Scan for the cell matching the given text and deliver its (X, Y) coordinate at center. 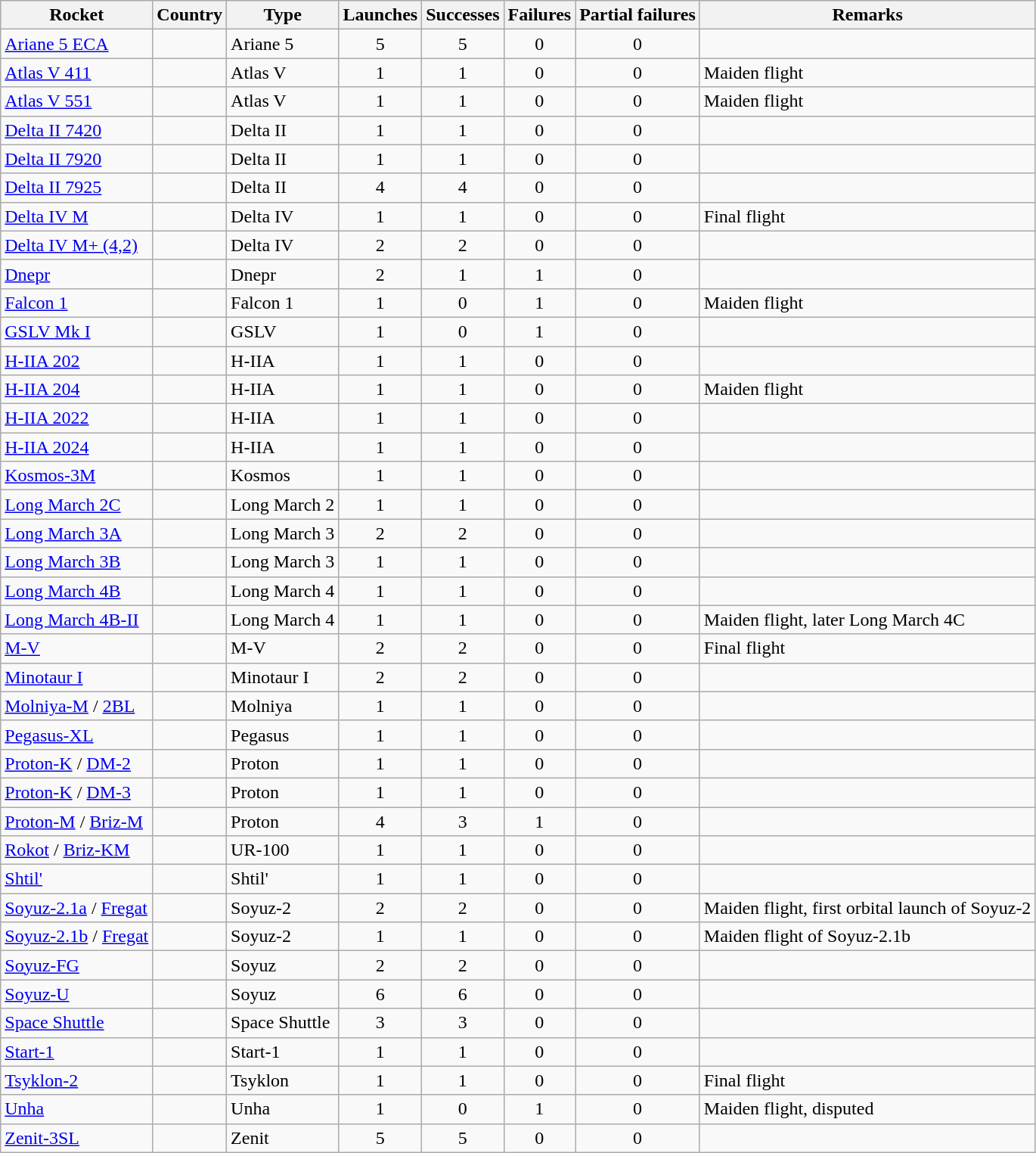
Soyuz-2.1b / Fregat (77, 937)
Kosmos (283, 476)
Delta IV M (77, 216)
GSLV Mk I (77, 331)
Type (283, 15)
Rokot / Briz-KM (77, 850)
Country (190, 15)
Long March 4B (77, 591)
Molniya (283, 706)
Launches (380, 15)
Ariane 5 (283, 44)
Proton-M / Briz-M (77, 821)
Pegasus (283, 735)
Delta II 7420 (77, 130)
Atlas V 551 (77, 101)
Long March 3B (77, 562)
Delta IV M+ (4,2) (77, 245)
Soyuz-U (77, 994)
UR-100 (283, 850)
Zenit-3SL (77, 1138)
Delta II 7920 (77, 159)
Failures (540, 15)
Tsyklon (283, 1080)
Long March 2 (283, 505)
Long March 3A (77, 533)
H-IIA 2022 (77, 418)
Pegasus-XL (77, 735)
Tsyklon-2 (77, 1080)
Delta II 7925 (77, 188)
Molniya-M / 2BL (77, 706)
H-IIA 202 (77, 361)
Maiden flight of Soyuz-2.1b (867, 937)
Proton-K / DM-3 (77, 792)
Long March 2C (77, 505)
Maiden flight, later Long March 4C (867, 620)
Rocket (77, 15)
H-IIA 2024 (77, 447)
Successes (463, 15)
Maiden flight, disputed (867, 1109)
GSLV (283, 331)
Ariane 5 ECA (77, 44)
Remarks (867, 15)
H-IIA 204 (77, 390)
Partial failures (638, 15)
Long March 4B-II (77, 620)
Zenit (283, 1138)
Maiden flight, first orbital launch of Soyuz-2 (867, 908)
Proton-K / DM-2 (77, 763)
Soyuz-FG (77, 965)
Soyuz-2.1a / Fregat (77, 908)
Atlas V 411 (77, 73)
Kosmos-3M (77, 476)
